From the cell containing the given text, extract its center point as [X, Y] coordinate. 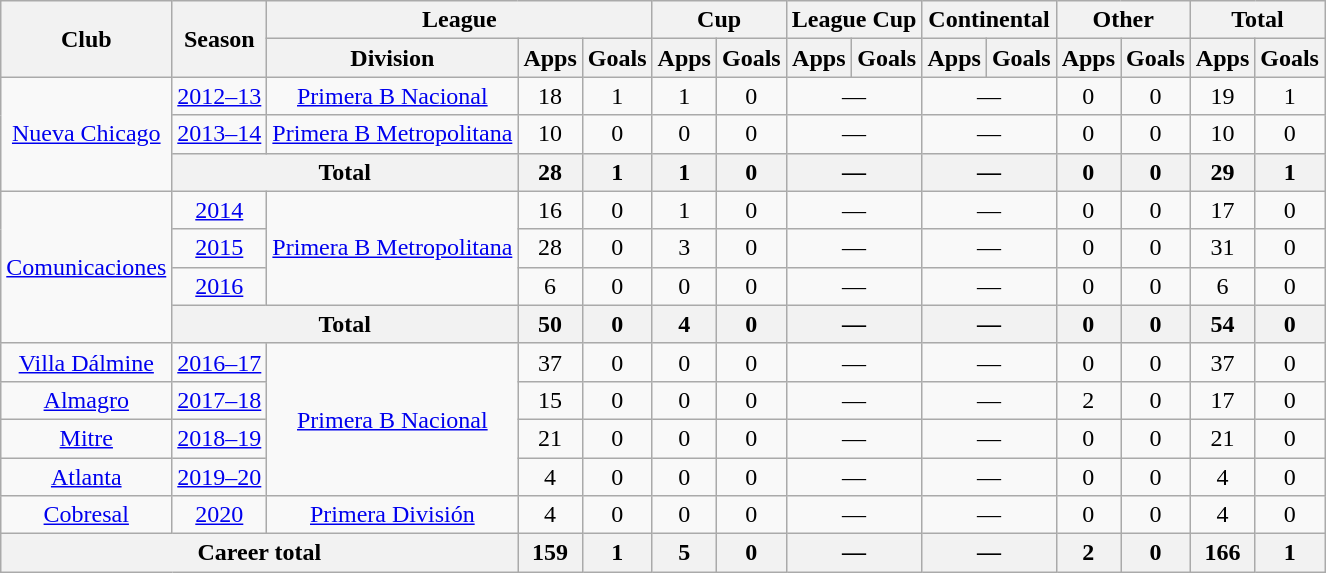
18 [550, 96]
Primera División [392, 515]
2016–17 [220, 362]
Villa Dálmine [86, 362]
Other [1123, 20]
Almagro [86, 400]
2020 [220, 515]
Season [220, 39]
Career total [260, 553]
2019–20 [220, 477]
16 [550, 210]
League [460, 20]
Cobresal [86, 515]
29 [1222, 172]
League Cup [854, 20]
Mitre [86, 438]
2014 [220, 210]
31 [1222, 248]
Division [392, 58]
159 [550, 553]
166 [1222, 553]
Nueva Chicago [86, 134]
5 [684, 553]
2017–18 [220, 400]
Comunicaciones [86, 267]
Cup [719, 20]
Atlanta [86, 477]
2016 [220, 286]
2013–14 [220, 134]
3 [684, 248]
50 [550, 324]
Club [86, 39]
19 [1222, 96]
2015 [220, 248]
2018–19 [220, 438]
54 [1222, 324]
2012–13 [220, 96]
Continental [989, 20]
15 [550, 400]
